Output the [X, Y] coordinate of the center of the cell containing the given text.  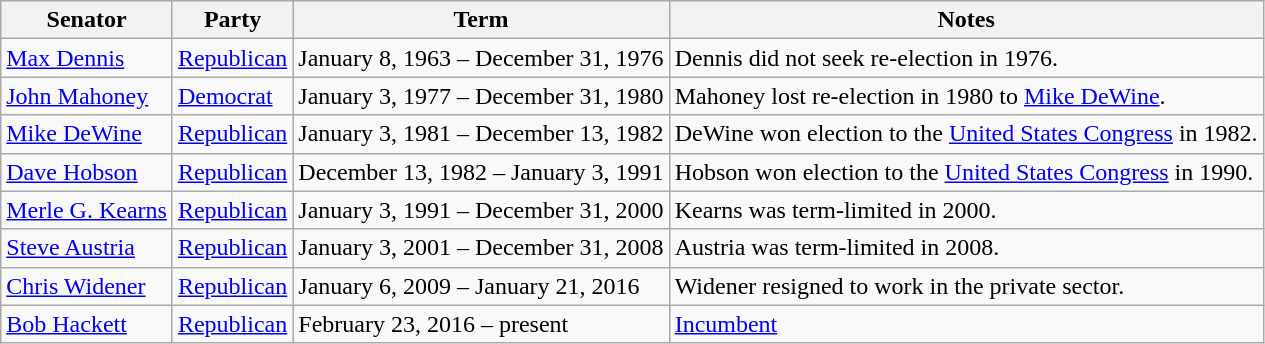
Mike DeWine [87, 134]
Senator [87, 20]
Party [232, 20]
Chris Widener [87, 286]
Dave Hobson [87, 172]
Max Dennis [87, 58]
Steve Austria [87, 248]
Bob Hackett [87, 324]
Dennis did not seek re-election in 1976. [966, 58]
January 3, 2001 – December 31, 2008 [481, 248]
December 13, 1982 – January 3, 1991 [481, 172]
Notes [966, 20]
Democrat [232, 96]
February 23, 2016 – present [481, 324]
January 6, 2009 – January 21, 2016 [481, 286]
January 8, 1963 – December 31, 1976 [481, 58]
January 3, 1981 – December 13, 1982 [481, 134]
Widener resigned to work in the private sector. [966, 286]
DeWine won election to the United States Congress in 1982. [966, 134]
Term [481, 20]
Incumbent [966, 324]
Austria was term-limited in 2008. [966, 248]
John Mahoney [87, 96]
January 3, 1977 – December 31, 1980 [481, 96]
Hobson won election to the United States Congress in 1990. [966, 172]
Merle G. Kearns [87, 210]
January 3, 1991 – December 31, 2000 [481, 210]
Kearns was term-limited in 2000. [966, 210]
Mahoney lost re-election in 1980 to Mike DeWine. [966, 96]
